Search for the cell housing the specified text and yield its (X, Y) center coordinate. 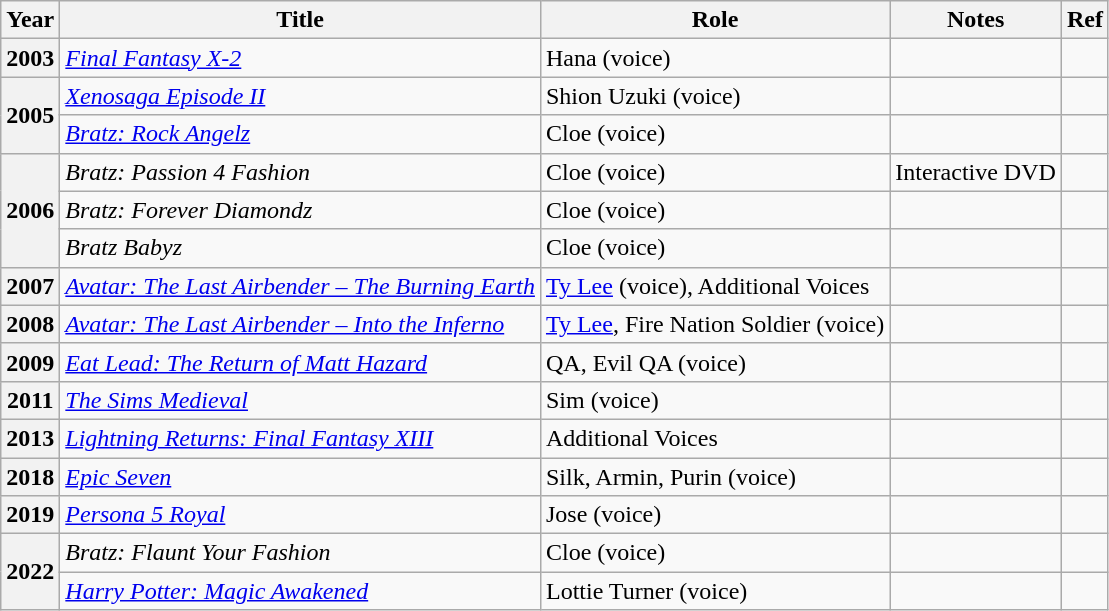
2018 (30, 477)
Eat Lead: The Return of Matt Hazard (300, 362)
2009 (30, 362)
Ty Lee, Fire Nation Soldier (voice) (714, 324)
Lottie Turner (voice) (714, 591)
Epic Seven (300, 477)
Interactive DVD (976, 172)
Year (30, 20)
2011 (30, 400)
Title (300, 20)
Harry Potter: Magic Awakened (300, 591)
Bratz Babyz (300, 248)
Role (714, 20)
2013 (30, 438)
Avatar: The Last Airbender – Into the Inferno (300, 324)
Ty Lee (voice), Additional Voices (714, 286)
2006 (30, 210)
2005 (30, 115)
Persona 5 Royal (300, 515)
Shion Uzuki (voice) (714, 96)
Silk, Armin, Purin (voice) (714, 477)
QA, Evil QA (voice) (714, 362)
2003 (30, 58)
2022 (30, 572)
Avatar: The Last Airbender – The Burning Earth (300, 286)
Final Fantasy X-2 (300, 58)
Bratz: Forever Diamondz (300, 210)
2008 (30, 324)
Bratz: Flaunt Your Fashion (300, 553)
Jose (voice) (714, 515)
Sim (voice) (714, 400)
The Sims Medieval (300, 400)
Additional Voices (714, 438)
Ref (1084, 20)
Lightning Returns: Final Fantasy XIII (300, 438)
Bratz: Rock Angelz (300, 134)
2019 (30, 515)
Notes (976, 20)
Xenosaga Episode II (300, 96)
2007 (30, 286)
Hana (voice) (714, 58)
Bratz: Passion 4 Fashion (300, 172)
